Provide the [x, y] coordinate of the cell's center where the given text is located.  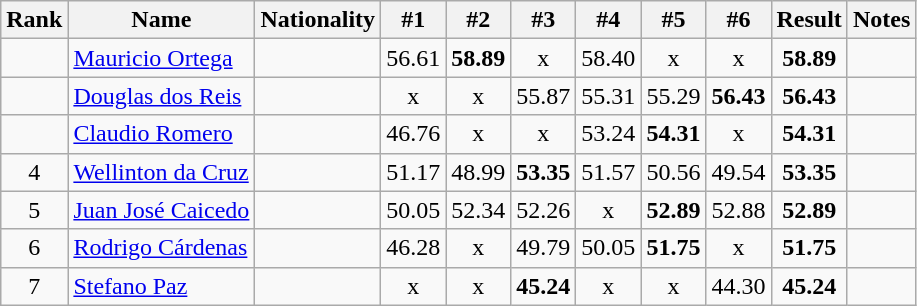
Mauricio Ortega [162, 58]
49.54 [738, 172]
#5 [674, 20]
Nationality [318, 20]
Result [809, 20]
Stefano Paz [162, 286]
Douglas dos Reis [162, 96]
Name [162, 20]
Rank [34, 20]
4 [34, 172]
53.24 [608, 134]
58.40 [608, 58]
51.57 [608, 172]
44.30 [738, 286]
55.31 [608, 96]
#4 [608, 20]
51.17 [414, 172]
6 [34, 248]
50.56 [674, 172]
#6 [738, 20]
Rodrigo Cárdenas [162, 248]
52.34 [478, 210]
#2 [478, 20]
5 [34, 210]
49.79 [544, 248]
55.29 [674, 96]
#3 [544, 20]
#1 [414, 20]
52.26 [544, 210]
Juan José Caicedo [162, 210]
Wellinton da Cruz [162, 172]
Claudio Romero [162, 134]
56.61 [414, 58]
52.88 [738, 210]
55.87 [544, 96]
46.28 [414, 248]
46.76 [414, 134]
7 [34, 286]
48.99 [478, 172]
Notes [881, 20]
